Pinpoint the cell where the given text exists, returning its [x, y] midpoint coordinate. 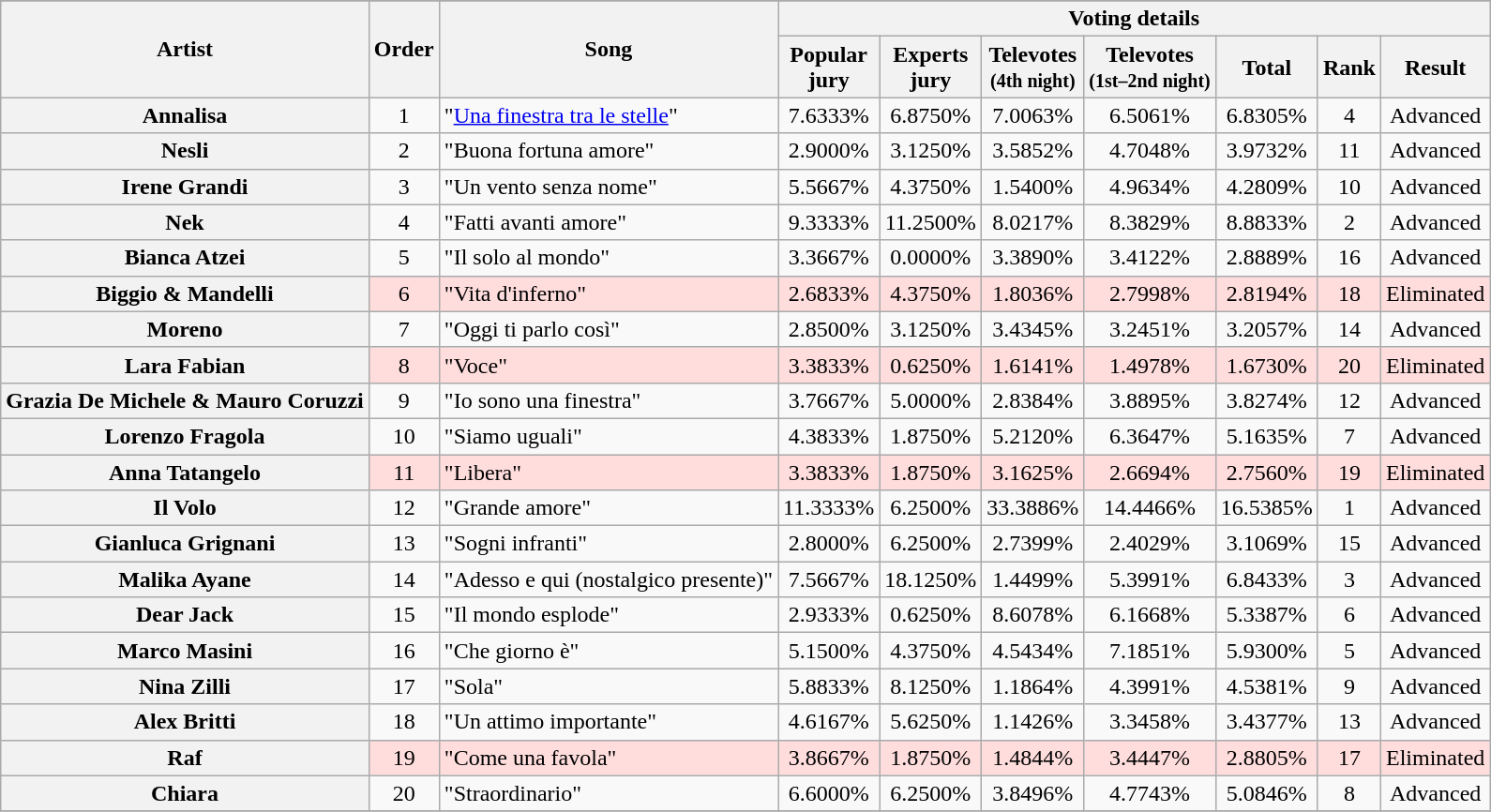
4.2809% [1266, 187]
2.8889% [1266, 258]
Televotes(4th night) [1033, 68]
3.2057% [1266, 329]
2.7560% [1266, 472]
5.3991% [1150, 579]
Raf [186, 758]
3.1625% [1033, 472]
8.8833% [1266, 222]
Il Volo [186, 508]
7.0063% [1033, 115]
Artist [186, 49]
5.5667% [829, 187]
3.8895% [1150, 400]
Chiara [186, 793]
"Adesso e qui (nostalgico presente)" [608, 579]
Grazia De Michele & Mauro Coruzzi [186, 400]
1.4844% [1033, 758]
3.9732% [1266, 151]
3.8274% [1266, 400]
Lorenzo Fragola [186, 436]
11.2500% [930, 222]
5.8833% [829, 686]
Bianca Atzei [186, 258]
Lara Fabian [186, 365]
"Io sono una finestra" [608, 400]
4.9634% [1150, 187]
6.5061% [1150, 115]
5.1500% [829, 651]
"Oggi ti parlo così" [608, 329]
"Il mondo esplode" [608, 615]
0.0000% [930, 258]
3.5852% [1033, 151]
Rank [1348, 68]
7.6333% [829, 115]
Annalisa [186, 115]
2.7399% [1033, 544]
1.1864% [1033, 686]
2.8384% [1033, 400]
9.3333% [829, 222]
2.8805% [1266, 758]
6.1668% [1150, 615]
11.3333% [829, 508]
6.8305% [1266, 115]
Marco Masini [186, 651]
Nek [186, 222]
"Il solo al mondo" [608, 258]
"Voce" [608, 365]
5.1635% [1266, 436]
4.3833% [829, 436]
2.6833% [829, 293]
7.5667% [829, 579]
"Straordinario" [608, 793]
"Fatti avanti amore" [608, 222]
3.3458% [1150, 722]
16.5385% [1266, 508]
6.3647% [1150, 436]
Popularjury [829, 68]
Biggio & Mandelli [186, 293]
6.8433% [1266, 579]
"Sola" [608, 686]
Gianluca Grignani [186, 544]
1.4978% [1150, 365]
4.5434% [1033, 651]
Song [608, 49]
6.6000% [829, 793]
1.8036% [1033, 293]
3.3890% [1033, 258]
1.1426% [1033, 722]
2.8000% [829, 544]
"Una finestra tra le stelle" [608, 115]
Total [1266, 68]
Irene Grandi [186, 187]
Nina Zilli [186, 686]
3.4377% [1266, 722]
2.7998% [1150, 293]
Alex Britti [186, 722]
5.2120% [1033, 436]
"Che giorno è" [608, 651]
1.6730% [1266, 365]
8.3829% [1150, 222]
Expertsjury [930, 68]
33.3886% [1033, 508]
4.3991% [1150, 686]
2.8500% [829, 329]
1.5400% [1033, 187]
"Sogni infranti" [608, 544]
Anna Tatangelo [186, 472]
2.9333% [829, 615]
"Un vento senza nome" [608, 187]
3.8667% [829, 758]
14.4466% [1150, 508]
5.3387% [1266, 615]
8.1250% [930, 686]
3.8496% [1033, 793]
Dear Jack [186, 615]
8.0217% [1033, 222]
"Siamo uguali" [608, 436]
2.6694% [1150, 472]
"Libera" [608, 472]
2.9000% [829, 151]
Order [403, 49]
Televotes(1st–2nd night) [1150, 68]
"Vita d'inferno" [608, 293]
1.4499% [1033, 579]
Voting details [1135, 19]
3.3667% [829, 258]
Moreno [186, 329]
4.7743% [1150, 793]
18.1250% [930, 579]
"Un attimo importante" [608, 722]
3.1069% [1266, 544]
7.1851% [1150, 651]
6.8750% [930, 115]
1.6141% [1033, 365]
2.4029% [1150, 544]
5.0846% [1266, 793]
"Buona fortuna amore" [608, 151]
8.6078% [1033, 615]
5.6250% [930, 722]
"Come una favola" [608, 758]
3.4447% [1150, 758]
4.7048% [1150, 151]
4.5381% [1266, 686]
3.2451% [1150, 329]
5.0000% [930, 400]
Malika Ayane [186, 579]
3.4122% [1150, 258]
"Grande amore" [608, 508]
5.9300% [1266, 651]
3.4345% [1033, 329]
3.7667% [829, 400]
Nesli [186, 151]
4.6167% [829, 722]
Result [1435, 68]
2.8194% [1266, 293]
